Capture the cell that displays the provided text and extract its (x, y) central coordinate. 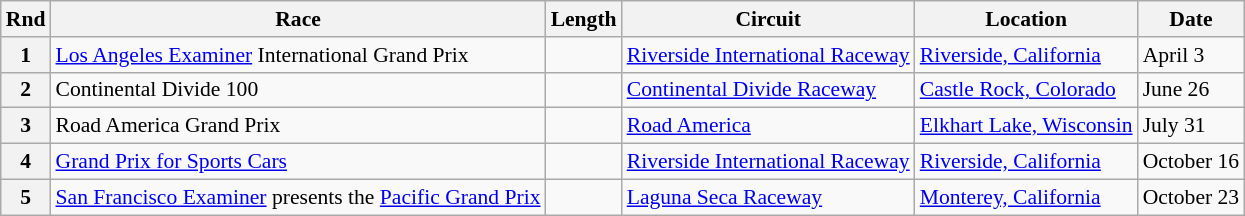
Elkhart Lake, Wisconsin (1026, 126)
Road America Grand Prix (298, 126)
Race (298, 19)
Continental Divide Raceway (768, 90)
4 (26, 162)
Length (584, 19)
3 (26, 126)
2 (26, 90)
June 26 (1192, 90)
Circuit (768, 19)
Road America (768, 126)
1 (26, 55)
San Francisco Examiner presents the Pacific Grand Prix (298, 197)
October 16 (1192, 162)
Laguna Seca Raceway (768, 197)
April 3 (1192, 55)
Castle Rock, Colorado (1026, 90)
5 (26, 197)
Continental Divide 100 (298, 90)
Date (1192, 19)
July 31 (1192, 126)
Monterey, California (1026, 197)
Rnd (26, 19)
Los Angeles Examiner International Grand Prix (298, 55)
Location (1026, 19)
October 23 (1192, 197)
Grand Prix for Sports Cars (298, 162)
